Output the (x, y) coordinate of the center of the cell containing the given text.  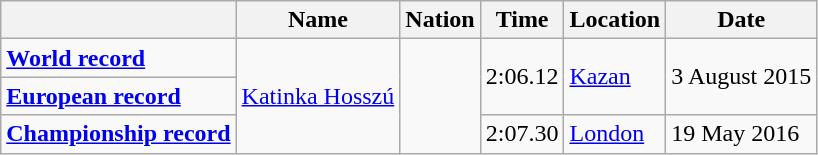
Location (615, 20)
Katinka Hosszú (318, 96)
London (615, 134)
Championship record (118, 134)
2:06.12 (522, 77)
2:07.30 (522, 134)
Nation (440, 20)
Name (318, 20)
3 August 2015 (742, 77)
World record (118, 58)
19 May 2016 (742, 134)
Kazan (615, 77)
Time (522, 20)
European record (118, 96)
Date (742, 20)
